Capture the cell that displays the provided text and extract its [X, Y] central coordinate. 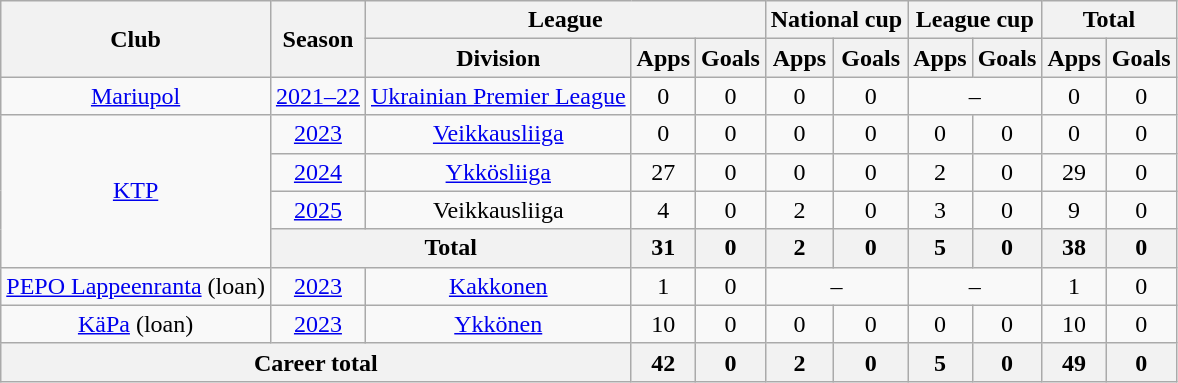
League cup [975, 20]
League [565, 20]
Division [498, 58]
2021–22 [318, 96]
49 [1074, 362]
2024 [318, 172]
Ykkönen [498, 324]
Ykkösliiga [498, 172]
2025 [318, 210]
42 [663, 362]
4 [663, 210]
29 [1074, 172]
Kakkonen [498, 286]
Club [136, 39]
Mariupol [136, 96]
3 [940, 210]
38 [1074, 248]
9 [1074, 210]
National cup [836, 20]
27 [663, 172]
PEPO Lappeenranta (loan) [136, 286]
31 [663, 248]
KTP [136, 191]
Season [318, 39]
Career total [316, 362]
Ukrainian Premier League [498, 96]
KäPa (loan) [136, 324]
